For the text-containing cell, return its midpoint in [X, Y] coordinate format. 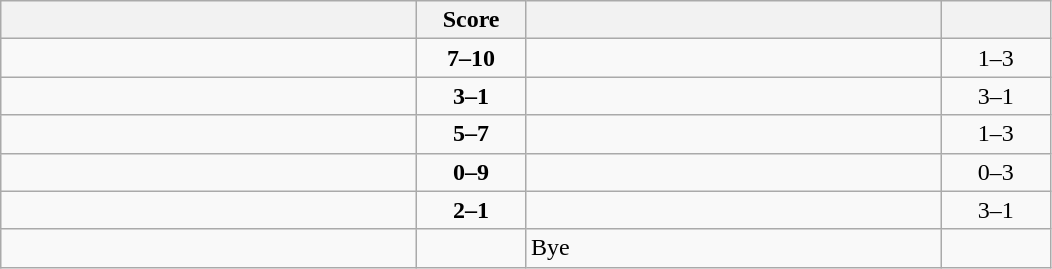
0–9 [472, 172]
Score [472, 20]
2–1 [472, 210]
Bye [733, 248]
0–3 [996, 172]
5–7 [472, 134]
7–10 [472, 58]
